For the text-containing cell, return its midpoint in (X, Y) coordinate format. 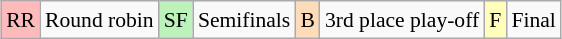
F (495, 20)
RR (20, 20)
Final (534, 20)
Round robin (100, 20)
B (308, 20)
SF (176, 20)
Semifinals (244, 20)
3rd place play-off (402, 20)
